Extract the (x, y) coordinate from the center of the cell holding the provided text.  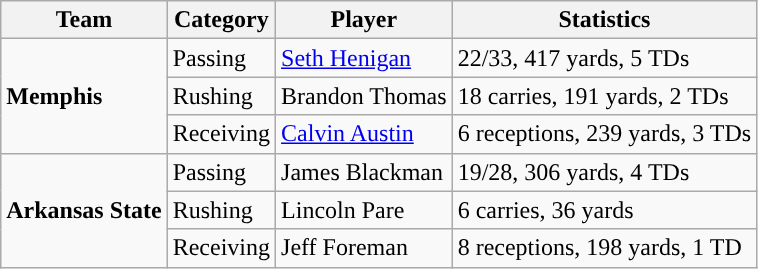
6 receptions, 239 yards, 3 TDs (604, 134)
18 carries, 191 yards, 2 TDs (604, 96)
Jeff Foreman (364, 248)
Lincoln Pare (364, 210)
Seth Henigan (364, 58)
Calvin Austin (364, 134)
22/33, 417 yards, 5 TDs (604, 58)
Team (84, 20)
19/28, 306 yards, 4 TDs (604, 172)
8 receptions, 198 yards, 1 TD (604, 248)
Memphis (84, 96)
Arkansas State (84, 210)
Player (364, 20)
Category (221, 20)
6 carries, 36 yards (604, 210)
Statistics (604, 20)
James Blackman (364, 172)
Brandon Thomas (364, 96)
